Identify which cell holds the provided text, then report its [x, y] central coordinate. 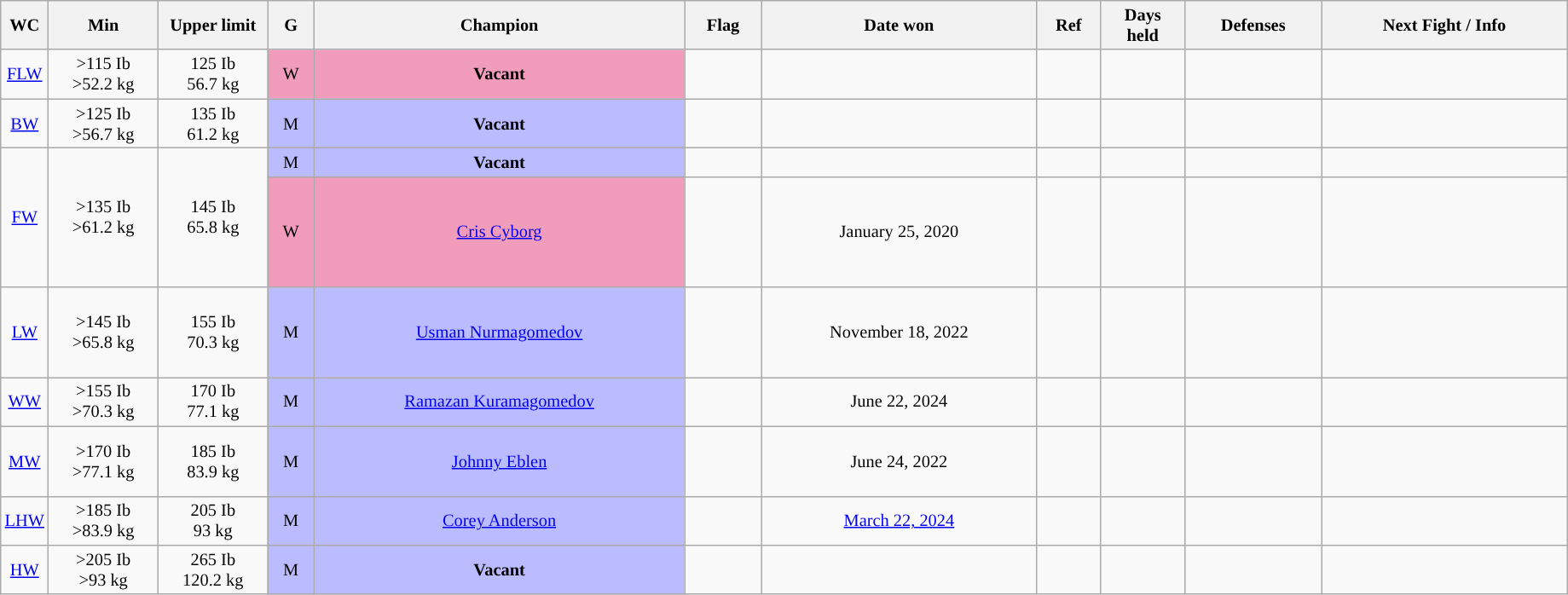
>115 Ib >52.2 kg [104, 74]
>135 Ib >61.2 kg [104, 217]
Johnny Eblen [500, 461]
Next Fight / Info [1444, 25]
Corey Anderson [500, 521]
Ramazan Kuramagomedov [500, 401]
Flag [723, 25]
>125 Ib >56.7 kg [104, 124]
205 Ib 93 kg [213, 521]
Daysheld [1143, 25]
>145 Ib >65.8 kg [104, 332]
Ref [1069, 25]
135 Ib 61.2 kg [213, 124]
145 Ib 65.8 kg [213, 217]
BW [25, 124]
Min [104, 25]
185 Ib 83.9 kg [213, 461]
Date won [899, 25]
HW [25, 569]
Usman Nurmagomedov [500, 332]
WW [25, 401]
LW [25, 332]
265 Ib 120.2 kg [213, 569]
November 18, 2022 [899, 332]
Defenses [1253, 25]
FLW [25, 74]
FW [25, 217]
June 24, 2022 [899, 461]
155 Ib 70.3 kg [213, 332]
January 25, 2020 [899, 232]
>155 Ib >70.3 kg [104, 401]
>170 Ib >77.1 kg [104, 461]
>205 Ib >93 kg [104, 569]
>185 Ib >83.9 kg [104, 521]
Champion [500, 25]
June 22, 2024 [899, 401]
Cris Cyborg [500, 232]
MW [25, 461]
125 Ib 56.7 kg [213, 74]
WC [25, 25]
March 22, 2024 [899, 521]
LHW [25, 521]
G [291, 25]
Upper limit [213, 25]
170 Ib 77.1 kg [213, 401]
